Search for the cell housing the specified text and yield its (x, y) center coordinate. 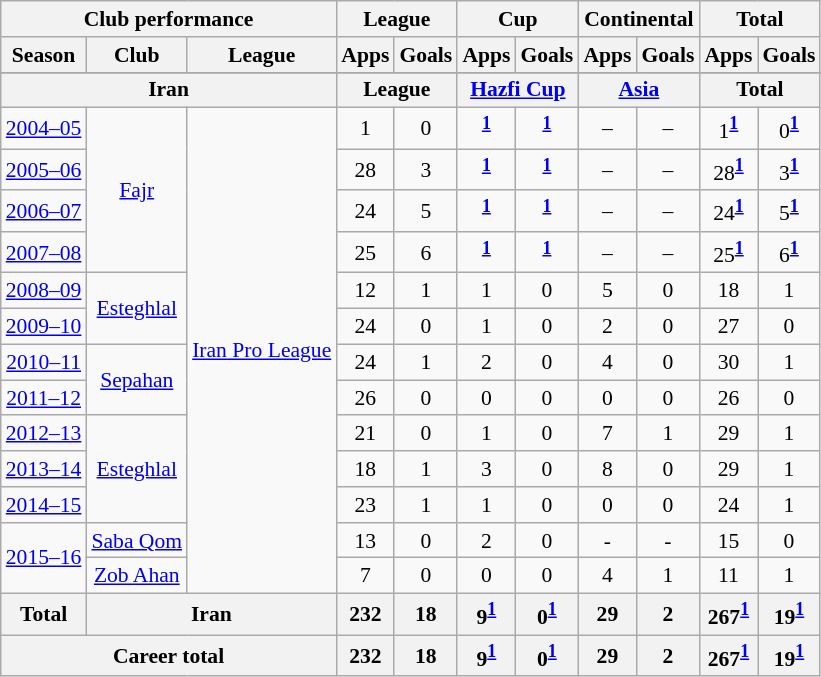
61 (790, 252)
2014–15 (44, 505)
Zob Ahan (136, 576)
23 (365, 505)
Sepahan (136, 380)
Fajr (136, 190)
Career total (169, 656)
2004–05 (44, 128)
28 (365, 170)
2015–16 (44, 558)
Hazfi Cup (518, 90)
281 (728, 170)
21 (365, 434)
31 (790, 170)
Season (44, 55)
15 (728, 541)
2008–09 (44, 291)
2007–08 (44, 252)
51 (790, 212)
2013–14 (44, 469)
241 (728, 212)
Continental (638, 19)
6 (426, 252)
Club performance (169, 19)
13 (365, 541)
2011–12 (44, 398)
251 (728, 252)
Iran Pro League (262, 351)
2006–07 (44, 212)
2009–10 (44, 327)
Asia (638, 90)
2005–06 (44, 170)
Club (136, 55)
27 (728, 327)
Saba Qom (136, 541)
8 (607, 469)
2010–11 (44, 363)
12 (365, 291)
25 (365, 252)
30 (728, 363)
2012–13 (44, 434)
Cup (518, 19)
